Scan for the cell matching the given text and deliver its [X, Y] coordinate at center. 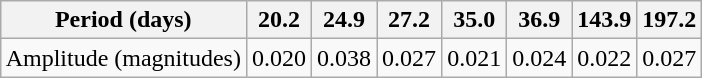
0.021 [474, 58]
27.2 [410, 20]
0.022 [604, 58]
36.9 [540, 20]
143.9 [604, 20]
24.9 [344, 20]
197.2 [670, 20]
0.038 [344, 58]
Period (days) [123, 20]
0.020 [278, 58]
20.2 [278, 20]
Amplitude (magnitudes) [123, 58]
0.024 [540, 58]
35.0 [474, 20]
